Find where the given text appears and provide that cell's center as [x, y] coordinate. 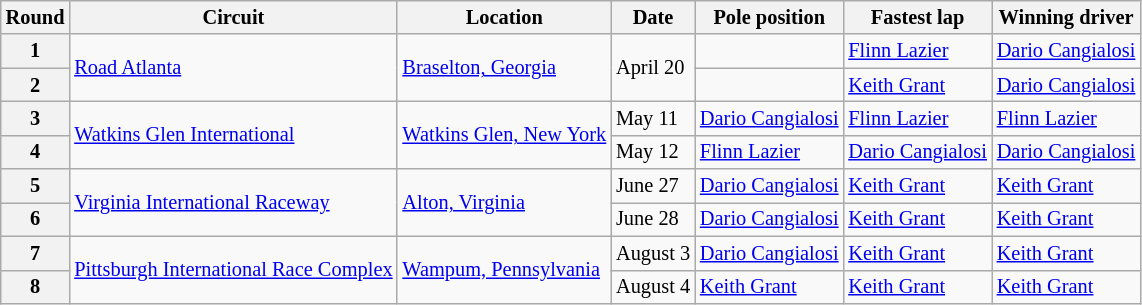
Braselton, Georgia [504, 68]
Road Atlanta [233, 68]
August 3 [653, 253]
Round [36, 17]
4 [36, 152]
1 [36, 51]
Alton, Virginia [504, 202]
2 [36, 85]
Circuit [233, 17]
Fastest lap [917, 17]
3 [36, 118]
Location [504, 17]
7 [36, 253]
June 28 [653, 219]
Winning driver [1066, 17]
Virginia International Raceway [233, 202]
May 12 [653, 152]
August 4 [653, 287]
Pole position [769, 17]
Watkins Glen, New York [504, 134]
Date [653, 17]
Wampum, Pennsylvania [504, 270]
8 [36, 287]
May 11 [653, 118]
5 [36, 186]
April 20 [653, 68]
6 [36, 219]
June 27 [653, 186]
Watkins Glen International [233, 134]
Pittsburgh International Race Complex [233, 270]
